From the cell containing the given text, extract its center point as [X, Y] coordinate. 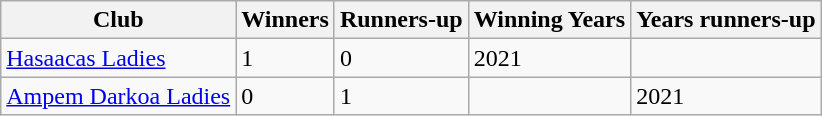
Runners-up [401, 20]
Club [118, 20]
Years runners-up [726, 20]
Winning Years [549, 20]
Winners [286, 20]
Hasaacas Ladies [118, 58]
Ampem Darkoa Ladies [118, 96]
